Identify which cell holds the provided text, then report its [x, y] central coordinate. 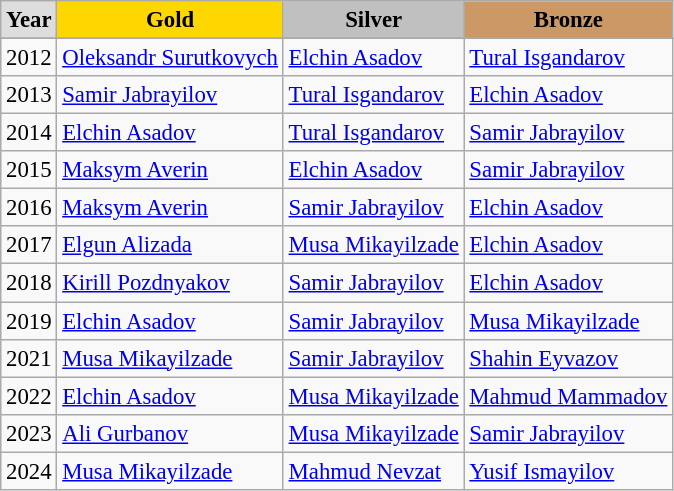
2023 [29, 433]
2012 [29, 58]
Mahmud Mammadov [568, 396]
Year [29, 20]
2013 [29, 95]
Ali Gurbanov [170, 433]
Shahin Eyvazov [568, 358]
2022 [29, 396]
2018 [29, 283]
Silver [374, 20]
2019 [29, 321]
2024 [29, 471]
2015 [29, 170]
Oleksandr Surutkovych [170, 58]
Kirill Pozdnyakov [170, 283]
Bronze [568, 20]
2014 [29, 133]
Mahmud Nevzat [374, 471]
Gold [170, 20]
Elgun Alizada [170, 245]
Yusif Ismayilov [568, 471]
2017 [29, 245]
2021 [29, 358]
2016 [29, 208]
